Capture the cell that displays the provided text and extract its (x, y) central coordinate. 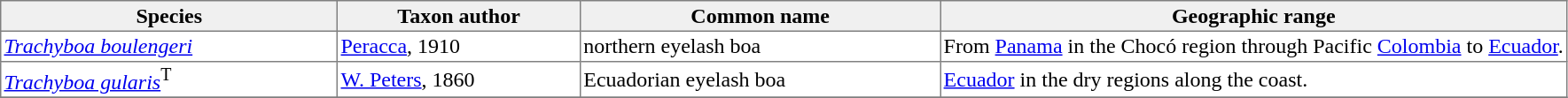
Trachyboa gularisT (169, 79)
Common name (760, 16)
Geographic range (1253, 16)
Species (169, 16)
W. Peters, 1860 (459, 79)
From Panama in the Chocó region through Pacific Colombia to Ecuador. (1253, 46)
Ecuadorian eyelash boa (760, 79)
Taxon author (459, 16)
Ecuador in the dry regions along the coast. (1253, 79)
northern eyelash boa (760, 46)
Trachyboa boulengeri (169, 46)
Peracca, 1910 (459, 46)
